Scan for the cell matching the given text and deliver its (X, Y) coordinate at center. 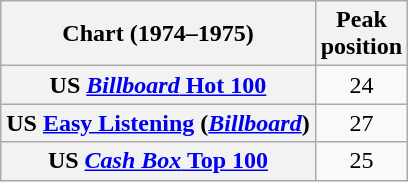
25 (361, 161)
27 (361, 123)
Chart (1974–1975) (158, 34)
US Billboard Hot 100 (158, 85)
US Easy Listening (Billboard) (158, 123)
Peakposition (361, 34)
24 (361, 85)
US Cash Box Top 100 (158, 161)
